Output the (X, Y) coordinate of the center of the cell containing the given text.  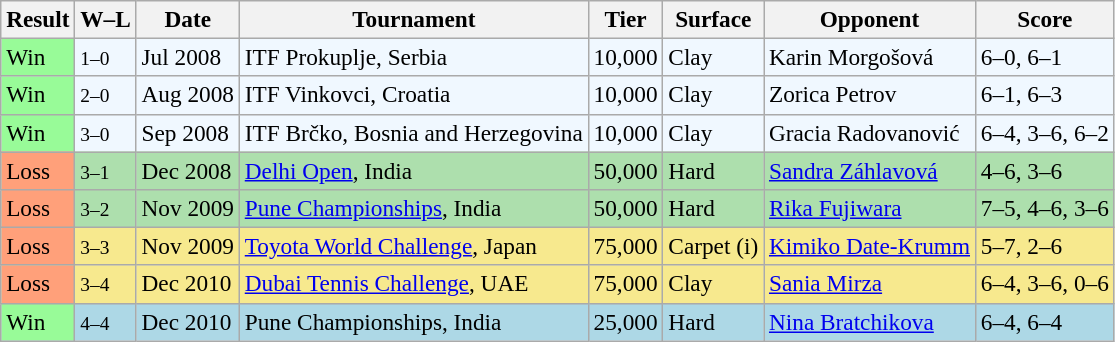
W–L (106, 19)
Surface (714, 19)
Zorica Petrov (870, 95)
3–4 (106, 284)
2–0 (106, 95)
ITF Vinkovci, Croatia (414, 95)
Jul 2008 (188, 57)
6–4, 3–6, 6–2 (1044, 133)
Delhi Open, India (414, 170)
5–7, 2–6 (1044, 246)
Kimiko Date-Krumm (870, 246)
6–0, 6–1 (1044, 57)
Date (188, 19)
Nina Bratchikova (870, 322)
1–0 (106, 57)
Toyota World Challenge, Japan (414, 246)
4–4 (106, 322)
3–2 (106, 208)
Gracia Radovanović (870, 133)
Aug 2008 (188, 95)
Rika Fujiwara (870, 208)
Sandra Záhlavová (870, 170)
Score (1044, 19)
6–4, 3–6, 0–6 (1044, 284)
4–6, 3–6 (1044, 170)
ITF Brčko, Bosnia and Herzegovina (414, 133)
Tournament (414, 19)
Sania Mirza (870, 284)
3–0 (106, 133)
Opponent (870, 19)
3–3 (106, 246)
Result (38, 19)
3–1 (106, 170)
Karin Morgošová (870, 57)
6–1, 6–3 (1044, 95)
Tier (626, 19)
Dubai Tennis Challenge, UAE (414, 284)
6–4, 6–4 (1044, 322)
Carpet (i) (714, 246)
ITF Prokuplje, Serbia (414, 57)
Sep 2008 (188, 133)
7–5, 4–6, 3–6 (1044, 208)
25,000 (626, 322)
Dec 2008 (188, 170)
